From the cell containing the given text, extract its center point as [x, y] coordinate. 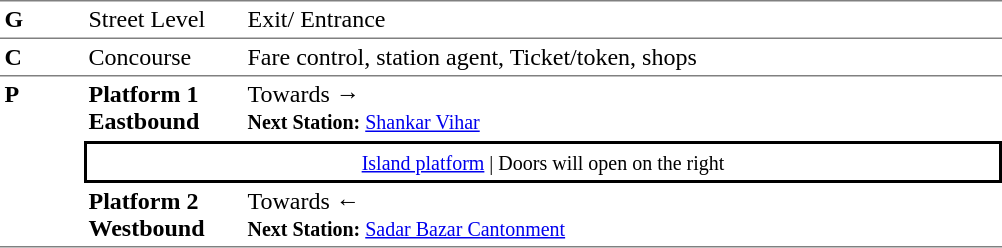
Concourse [164, 58]
Platform 1Eastbound [164, 108]
Platform 2Westbound [164, 215]
Towards → Next Station: Shankar Vihar [622, 108]
Towards ← Next Station: Sadar Bazar Cantonment [622, 215]
C [42, 58]
G [42, 20]
Exit/ Entrance [622, 20]
P [42, 162]
Fare control, station agent, Ticket/token, shops [622, 58]
Island platform | Doors will open on the right [543, 162]
Street Level [164, 20]
